From the cell containing the given text, extract its center point as [x, y] coordinate. 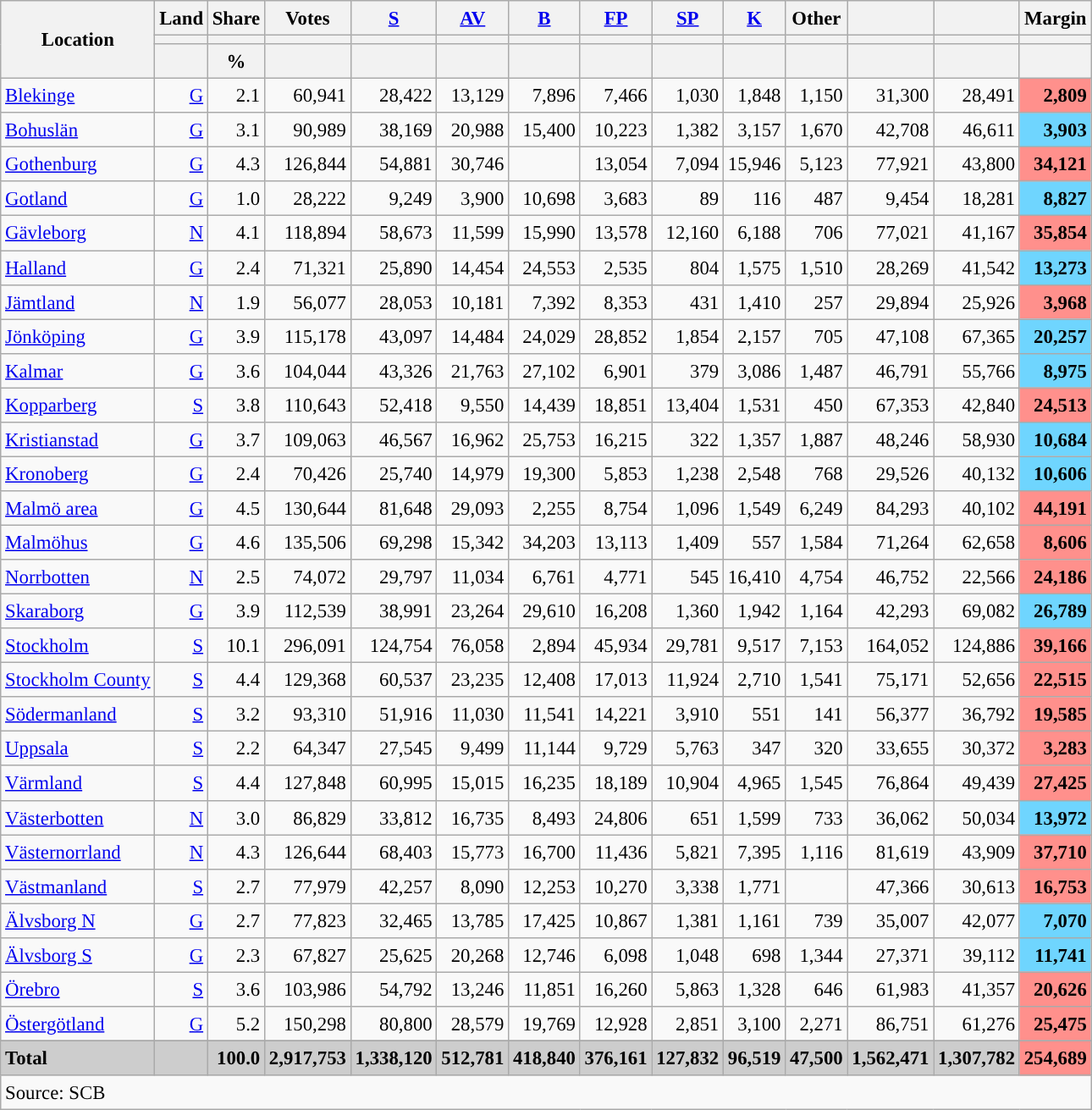
3,910 [687, 715]
1.0 [235, 198]
% [235, 61]
1,887 [816, 440]
5,853 [616, 474]
768 [816, 474]
FP [616, 19]
1,238 [687, 474]
Västerbotten [78, 818]
1,410 [755, 301]
15,342 [472, 542]
36,062 [891, 818]
16,962 [472, 440]
141 [816, 715]
19,585 [1055, 715]
47,500 [816, 1058]
3,338 [687, 886]
1,771 [755, 886]
43,097 [394, 337]
69,082 [977, 611]
4.6 [235, 542]
35,007 [891, 921]
25,753 [545, 440]
8,090 [472, 886]
11,741 [1055, 955]
2,710 [755, 681]
13,578 [616, 234]
450 [816, 405]
Share [235, 19]
20,626 [1055, 989]
33,655 [891, 748]
2.1 [235, 97]
10,223 [616, 130]
35,854 [1055, 234]
29,797 [394, 577]
31,300 [891, 97]
11,030 [472, 715]
1,357 [755, 440]
60,995 [394, 784]
29,093 [472, 508]
28,269 [891, 268]
3,900 [472, 198]
34,203 [545, 542]
1,344 [816, 955]
8,975 [1055, 371]
41,357 [977, 989]
Västernorrland [78, 852]
16,700 [545, 852]
43,909 [977, 852]
11,034 [472, 577]
25,890 [394, 268]
1,096 [687, 508]
1,164 [816, 611]
47,108 [891, 337]
29,610 [545, 611]
86,829 [308, 818]
5,763 [687, 748]
116 [755, 198]
96,519 [755, 1058]
44,191 [1055, 508]
129,368 [308, 681]
16,215 [616, 440]
84,293 [891, 508]
1,510 [816, 268]
7,392 [545, 301]
62,658 [977, 542]
22,566 [977, 577]
733 [816, 818]
Östergötland [78, 1024]
13,113 [616, 542]
431 [687, 301]
25,625 [394, 955]
18,189 [616, 784]
16,753 [1055, 886]
32,465 [394, 921]
8,827 [1055, 198]
1,409 [687, 542]
Stockholm County [78, 681]
2,809 [1055, 97]
67,827 [308, 955]
2,917,753 [308, 1058]
10,684 [1055, 440]
69,298 [394, 542]
Jönköping [78, 337]
127,832 [687, 1058]
Margin [1055, 19]
12,160 [687, 234]
322 [687, 440]
2,851 [687, 1024]
8,754 [616, 508]
16,208 [616, 611]
Älvsborg N [78, 921]
418,840 [545, 1058]
13,785 [472, 921]
24,553 [545, 268]
12,253 [545, 886]
93,310 [308, 715]
54,792 [394, 989]
257 [816, 301]
14,979 [472, 474]
61,276 [977, 1024]
19,769 [545, 1024]
46,791 [891, 371]
B [545, 19]
1,487 [816, 371]
33,812 [394, 818]
27,371 [891, 955]
38,169 [394, 130]
77,921 [891, 164]
698 [755, 955]
74,072 [308, 577]
3,100 [755, 1024]
3,968 [1055, 301]
70,426 [308, 474]
13,129 [472, 97]
56,077 [308, 301]
81,619 [891, 852]
124,754 [394, 645]
4,754 [816, 577]
3.7 [235, 440]
320 [816, 748]
2,894 [545, 645]
545 [687, 577]
37,710 [1055, 852]
118,894 [308, 234]
1,328 [755, 989]
739 [816, 921]
2.2 [235, 748]
24,186 [1055, 577]
Malmöhus [78, 542]
6,098 [616, 955]
11,599 [472, 234]
75,171 [891, 681]
52,656 [977, 681]
16,735 [472, 818]
24,806 [616, 818]
1,338,120 [394, 1058]
29,894 [891, 301]
26,789 [1055, 611]
1,360 [687, 611]
1.9 [235, 301]
7,395 [755, 852]
1,599 [755, 818]
12,408 [545, 681]
15,015 [472, 784]
Södermanland [78, 715]
Västmanland [78, 886]
Land [181, 19]
9,517 [755, 645]
7,153 [816, 645]
10,698 [545, 198]
Kopparberg [78, 405]
Total [78, 1058]
9,729 [616, 748]
18,281 [977, 198]
14,454 [472, 268]
76,864 [891, 784]
5,863 [687, 989]
48,246 [891, 440]
7,896 [545, 97]
164,052 [891, 645]
19,300 [545, 474]
1,670 [816, 130]
124,886 [977, 645]
46,611 [977, 130]
14,484 [472, 337]
K [755, 19]
347 [755, 748]
12,928 [616, 1024]
7,070 [1055, 921]
Gotland [78, 198]
1,942 [755, 611]
551 [755, 715]
104,044 [308, 371]
2,271 [816, 1024]
58,673 [394, 234]
Norrbotten [78, 577]
20,257 [1055, 337]
21,763 [472, 371]
43,326 [394, 371]
6,188 [755, 234]
39,112 [977, 955]
706 [816, 234]
1,545 [816, 784]
Stockholm [78, 645]
804 [687, 268]
30,746 [472, 164]
5.2 [235, 1024]
28,579 [472, 1024]
45,934 [616, 645]
4.5 [235, 508]
Blekinge [78, 97]
10,181 [472, 301]
Malmö area [78, 508]
11,144 [545, 748]
16,410 [755, 577]
3,683 [616, 198]
135,506 [308, 542]
4,965 [755, 784]
254,689 [1055, 1058]
Gävleborg [78, 234]
1,307,782 [977, 1058]
Uppsala [78, 748]
47,366 [891, 886]
46,567 [394, 440]
36,792 [977, 715]
3,283 [1055, 748]
4,771 [616, 577]
512,781 [472, 1058]
42,077 [977, 921]
3,086 [755, 371]
24,029 [545, 337]
11,924 [687, 681]
15,946 [755, 164]
23,235 [472, 681]
1,381 [687, 921]
Älvsborg S [78, 955]
80,800 [394, 1024]
2,157 [755, 337]
2.5 [235, 577]
13,054 [616, 164]
90,989 [308, 130]
86,751 [891, 1024]
5,123 [816, 164]
42,257 [394, 886]
3.0 [235, 818]
Kalmar [78, 371]
46,752 [891, 577]
42,840 [977, 405]
1,848 [755, 97]
Other [816, 19]
557 [755, 542]
76,058 [472, 645]
11,541 [545, 715]
17,013 [616, 681]
126,644 [308, 852]
Värmland [78, 784]
18,851 [616, 405]
1,116 [816, 852]
1,562,471 [891, 1058]
28,491 [977, 97]
2,548 [755, 474]
42,708 [891, 130]
130,644 [308, 508]
10,270 [616, 886]
705 [816, 337]
1,854 [687, 337]
150,298 [308, 1024]
100.0 [235, 1058]
22,515 [1055, 681]
5,821 [687, 852]
28,422 [394, 97]
58,930 [977, 440]
23,264 [472, 611]
6,249 [816, 508]
9,550 [472, 405]
8,353 [616, 301]
15,400 [545, 130]
3,157 [755, 130]
81,648 [394, 508]
54,881 [394, 164]
8,606 [1055, 542]
50,034 [977, 818]
Halland [78, 268]
40,132 [977, 474]
25,926 [977, 301]
4.1 [235, 234]
55,766 [977, 371]
14,221 [616, 715]
127,848 [308, 784]
27,545 [394, 748]
25,740 [394, 474]
68,403 [394, 852]
7,094 [687, 164]
20,988 [472, 130]
126,844 [308, 164]
10,904 [687, 784]
71,321 [308, 268]
3,903 [1055, 130]
41,542 [977, 268]
56,377 [891, 715]
112,539 [308, 611]
12,746 [545, 955]
28,053 [394, 301]
Bohuslän [78, 130]
39,166 [1055, 645]
42,293 [891, 611]
77,021 [891, 234]
16,260 [616, 989]
Source: SCB [546, 1092]
27,102 [545, 371]
60,537 [394, 681]
64,347 [308, 748]
103,986 [308, 989]
2.3 [235, 955]
376,161 [616, 1058]
27,425 [1055, 784]
2,255 [545, 508]
1,030 [687, 97]
8,493 [545, 818]
9,499 [472, 748]
15,773 [472, 852]
49,439 [977, 784]
9,454 [891, 198]
109,063 [308, 440]
34,121 [1055, 164]
13,404 [687, 405]
10,867 [616, 921]
6,901 [616, 371]
13,972 [1055, 818]
11,851 [545, 989]
15,990 [545, 234]
2,535 [616, 268]
71,264 [891, 542]
Kronoberg [78, 474]
1,549 [755, 508]
67,365 [977, 337]
1,584 [816, 542]
296,091 [308, 645]
17,425 [545, 921]
Kristianstad [78, 440]
10.1 [235, 645]
28,222 [308, 198]
AV [472, 19]
651 [687, 818]
1,541 [816, 681]
13,273 [1055, 268]
11,436 [616, 852]
38,991 [394, 611]
51,916 [394, 715]
13,246 [472, 989]
30,613 [977, 886]
Skaraborg [78, 611]
3.8 [235, 405]
77,823 [308, 921]
110,643 [308, 405]
67,353 [891, 405]
77,979 [308, 886]
61,983 [891, 989]
115,178 [308, 337]
6,761 [545, 577]
Örebro [78, 989]
487 [816, 198]
Location [78, 40]
379 [687, 371]
14,439 [545, 405]
29,781 [687, 645]
89 [687, 198]
29,526 [891, 474]
1,382 [687, 130]
60,941 [308, 97]
28,852 [616, 337]
7,466 [616, 97]
41,167 [977, 234]
25,475 [1055, 1024]
3.2 [235, 715]
3.1 [235, 130]
30,372 [977, 748]
24,513 [1055, 405]
1,048 [687, 955]
1,531 [755, 405]
52,418 [394, 405]
16,235 [545, 784]
1,150 [816, 97]
10,606 [1055, 474]
SP [687, 19]
1,161 [755, 921]
646 [816, 989]
1,575 [755, 268]
Votes [308, 19]
Jämtland [78, 301]
9,249 [394, 198]
40,102 [977, 508]
43,800 [977, 164]
20,268 [472, 955]
Gothenburg [78, 164]
